From the cell containing the given text, extract its center point as [x, y] coordinate. 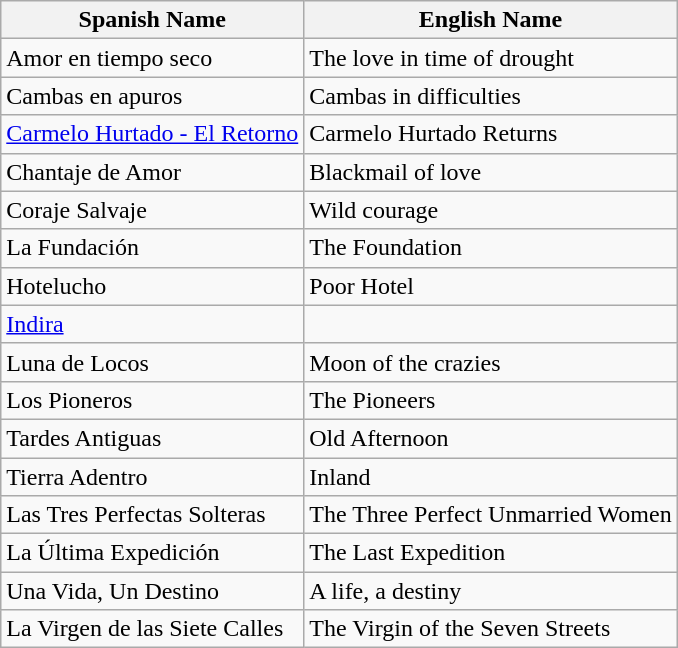
Una Vida, Un Destino [152, 591]
Luna de Locos [152, 362]
Tardes Antiguas [152, 438]
The Pioneers [490, 400]
Inland [490, 477]
Cambas en apuros [152, 96]
Hotelucho [152, 286]
The Virgin of the Seven Streets [490, 629]
The Foundation [490, 248]
Coraje Salvaje [152, 210]
Poor Hotel [490, 286]
Los Pioneros [152, 400]
La Fundación [152, 248]
Indira [152, 324]
Blackmail of love [490, 172]
Carmelo Hurtado Returns [490, 134]
Spanish Name [152, 20]
English Name [490, 20]
The love in time of drought [490, 58]
Old Afternoon [490, 438]
Moon of the crazies [490, 362]
The Three Perfect Unmarried Women [490, 515]
The Last Expedition [490, 553]
Cambas in difficulties [490, 96]
La Última Expedición [152, 553]
Tierra Adentro [152, 477]
Carmelo Hurtado - El Retorno [152, 134]
A life, a destiny [490, 591]
Wild courage [490, 210]
Chantaje de Amor [152, 172]
La Virgen de las Siete Calles [152, 629]
Las Tres Perfectas Solteras [152, 515]
Amor en tiempo seco [152, 58]
